Return [X, Y] of the center of cell containing provided text 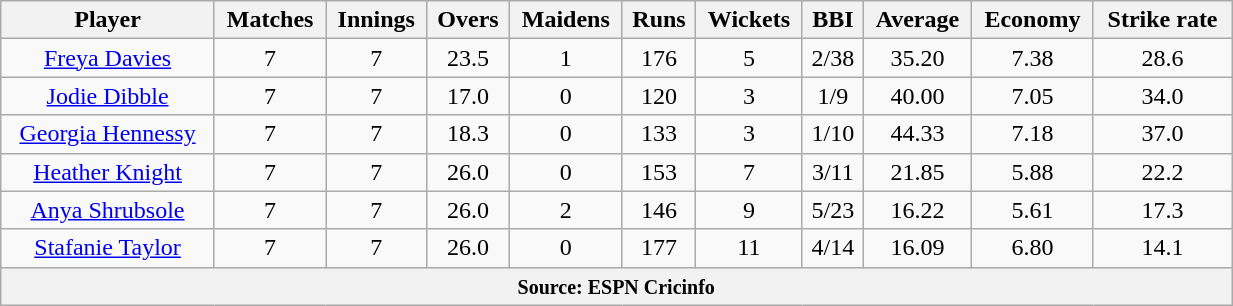
Matches [270, 20]
5.61 [1032, 210]
22.2 [1162, 172]
Freya Davies [108, 58]
44.33 [917, 134]
37.0 [1162, 134]
40.00 [917, 96]
BBI [832, 20]
4/14 [832, 248]
1 [566, 58]
7.05 [1032, 96]
153 [659, 172]
18.3 [468, 134]
Wickets [749, 20]
Runs [659, 20]
177 [659, 248]
176 [659, 58]
21.85 [917, 172]
35.20 [917, 58]
7.38 [1032, 58]
Source: ESPN Cricinfo [616, 286]
16.09 [917, 248]
5/23 [832, 210]
146 [659, 210]
Stafanie Taylor [108, 248]
Innings [376, 20]
Anya Shrubsole [108, 210]
1/10 [832, 134]
Player [108, 20]
2/38 [832, 58]
133 [659, 134]
1/9 [832, 96]
Strike rate [1162, 20]
16.22 [917, 210]
34.0 [1162, 96]
Average [917, 20]
5.88 [1032, 172]
Heather Knight [108, 172]
14.1 [1162, 248]
3/11 [832, 172]
Maidens [566, 20]
Jodie Dibble [108, 96]
17.3 [1162, 210]
6.80 [1032, 248]
2 [566, 210]
17.0 [468, 96]
Economy [1032, 20]
28.6 [1162, 58]
Overs [468, 20]
120 [659, 96]
5 [749, 58]
23.5 [468, 58]
Georgia Hennessy [108, 134]
11 [749, 248]
9 [749, 210]
7.18 [1032, 134]
